Locate the cell with the specified text and output its (X, Y) center coordinate. 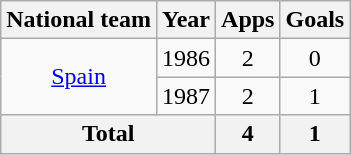
National team (79, 20)
1986 (186, 58)
Spain (79, 77)
Goals (315, 20)
1987 (186, 96)
Year (186, 20)
Total (108, 134)
4 (248, 134)
Apps (248, 20)
0 (315, 58)
